Provide the [x, y] coordinate of the cell's center where the given text is located.  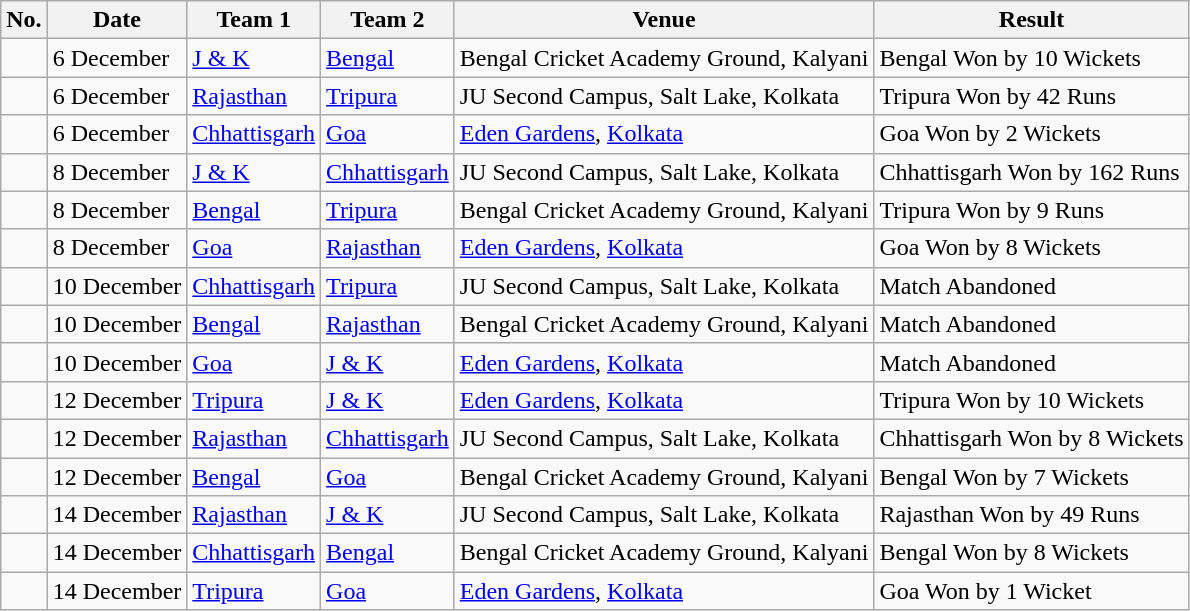
Goa Won by 2 Wickets [1032, 134]
Chhattisgarh Won by 162 Runs [1032, 172]
Bengal Won by 8 Wickets [1032, 553]
Bengal Won by 7 Wickets [1032, 477]
Goa Won by 8 Wickets [1032, 248]
Venue [664, 20]
Bengal Won by 10 Wickets [1032, 58]
Chhattisgarh Won by 8 Wickets [1032, 438]
Tripura Won by 9 Runs [1032, 210]
No. [24, 20]
Tripura Won by 42 Runs [1032, 96]
Team 1 [254, 20]
Team 2 [388, 20]
Goa Won by 1 Wicket [1032, 591]
Date [117, 20]
Tripura Won by 10 Wickets [1032, 400]
Result [1032, 20]
Rajasthan Won by 49 Runs [1032, 515]
